Find where the given text appears and provide that cell's center as [X, Y] coordinate. 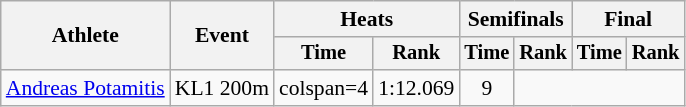
Event [222, 36]
Heats [366, 19]
Final [628, 19]
Andreas Potamitis [86, 88]
Semifinals [515, 19]
KL1 200m [222, 88]
9 [486, 88]
1:12.069 [416, 88]
colspan=4 [324, 88]
Athlete [86, 36]
